Return [X, Y] of the center of cell containing provided text 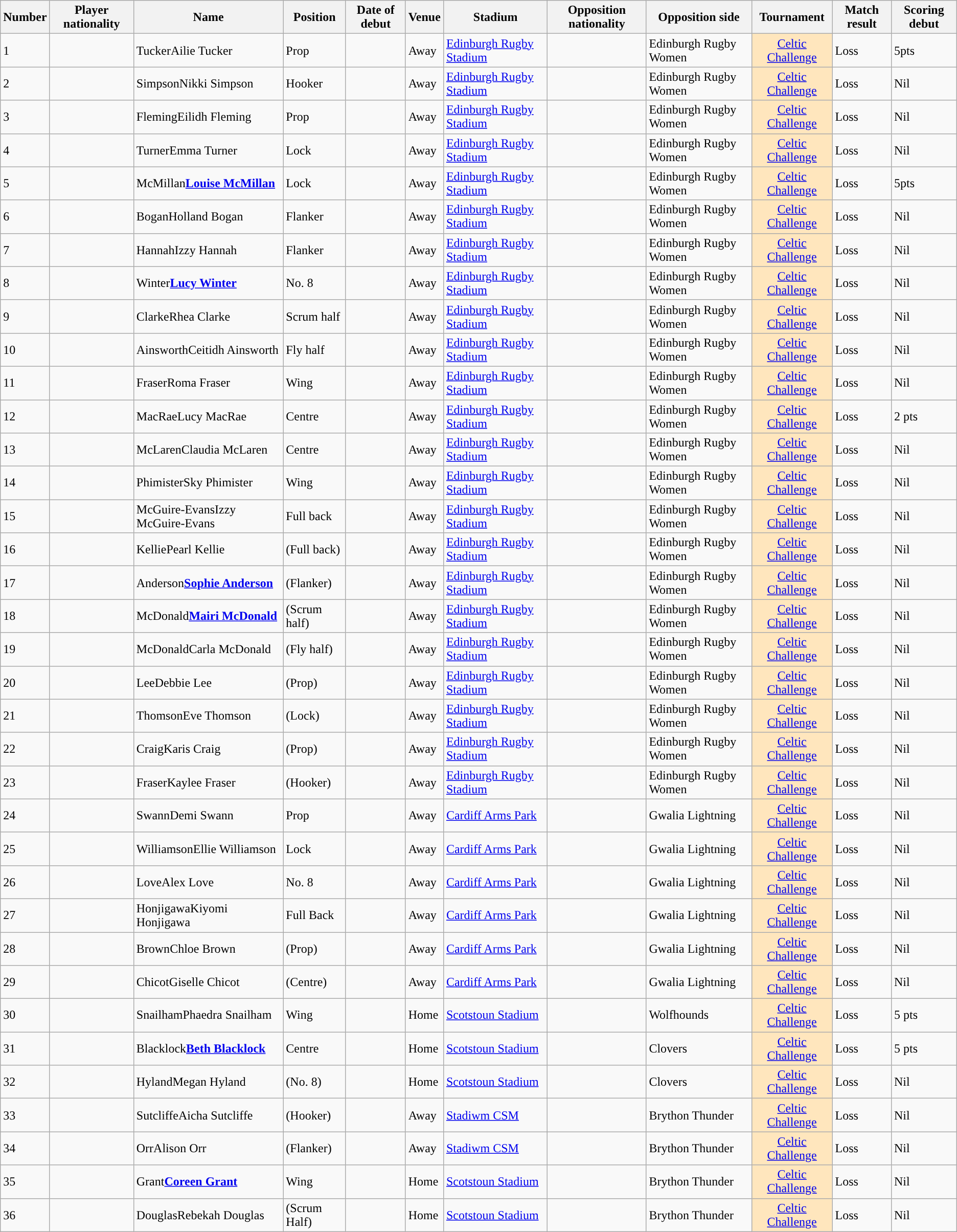
Tournament [792, 17]
10 [25, 350]
AndersonSophie Anderson [209, 583]
20 [25, 682]
HonjigawaKiyomi Honjigawa [209, 915]
LeeDebbie Lee [209, 682]
BoganHolland Bogan [209, 217]
HannahIzzy Hannah [209, 250]
ClarkeRhea Clarke [209, 316]
SnailhamPhaedra Snailham [209, 1016]
25 [25, 849]
19 [25, 649]
BlacklockBeth Blacklock [209, 1048]
CraigKaris Craig [209, 749]
3 [25, 117]
5 [25, 183]
Opposition side [699, 17]
LoveAlex Love [209, 882]
18 [25, 616]
Name [209, 17]
Venue [424, 17]
McDonaldMairi McDonald [209, 616]
ThomsonEve Thomson [209, 716]
TuckerAilie Tucker [209, 50]
HylandMegan Hyland [209, 1082]
Hooker [315, 84]
32 [25, 1082]
SimpsonNikki Simpson [209, 84]
SwannDemi Swann [209, 815]
FraserRoma Fraser [209, 383]
PhimisterSky Phimister [209, 483]
9 [25, 316]
(Centre) [315, 982]
Date of debut [375, 17]
6 [25, 217]
GrantCoreen Grant [209, 1181]
24 [25, 815]
(No. 8) [315, 1082]
TurnerEmma Turner [209, 150]
30 [25, 1016]
FraserKaylee Fraser [209, 782]
17 [25, 583]
BrownChloe Brown [209, 948]
Opposition nationality [597, 17]
DouglasRebekah Douglas [209, 1215]
Full Back [315, 915]
McLarenClaudia McLaren [209, 450]
Wolfhounds [699, 1016]
(Scrum Half) [315, 1215]
Stadium [495, 17]
8 [25, 283]
SutcliffeAicha Sutcliffe [209, 1115]
(Fly half) [315, 649]
McDonaldCarla McDonald [209, 649]
2 [25, 84]
15 [25, 517]
Position [315, 17]
(Full back) [315, 549]
ChicotGiselle Chicot [209, 982]
Match result [862, 17]
(Lock) [315, 716]
4 [25, 150]
Player nationality [92, 17]
Fly half [315, 350]
Scoring debut [924, 17]
Number [25, 17]
26 [25, 882]
MacRaeLucy MacRae [209, 416]
AinsworthCeitidh Ainsworth [209, 350]
1 [25, 50]
KelliePearl Kellie [209, 549]
13 [25, 450]
McMillanLouise McMillan [209, 183]
12 [25, 416]
2 pts [924, 416]
7 [25, 250]
27 [25, 915]
OrrAlison Orr [209, 1149]
29 [25, 982]
(Scrum half) [315, 616]
16 [25, 549]
14 [25, 483]
22 [25, 749]
31 [25, 1048]
34 [25, 1149]
35 [25, 1181]
Scrum half [315, 316]
FlemingEilidh Fleming [209, 117]
23 [25, 782]
WinterLucy Winter [209, 283]
28 [25, 948]
WilliamsonEllie Williamson [209, 849]
11 [25, 383]
McGuire-EvansIzzy McGuire-Evans [209, 517]
33 [25, 1115]
Full back [315, 517]
21 [25, 716]
36 [25, 1215]
